Scan for the cell matching the given text and deliver its [x, y] coordinate at center. 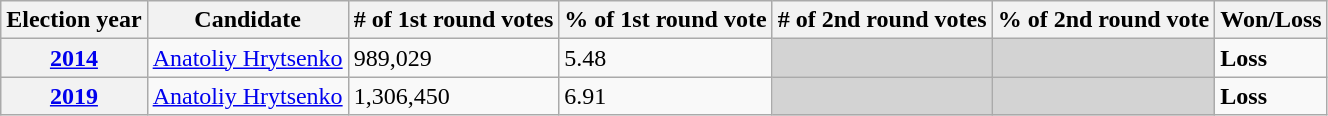
6.91 [666, 96]
% of 2nd round vote [1104, 20]
5.48 [666, 58]
# of 2nd round votes [882, 20]
Election year [74, 20]
1,306,450 [454, 96]
2014 [74, 58]
# of 1st round votes [454, 20]
% of 1st round vote [666, 20]
989,029 [454, 58]
Candidate [248, 20]
2019 [74, 96]
Won/Loss [1271, 20]
